Identify which cell holds the provided text, then report its [X, Y] central coordinate. 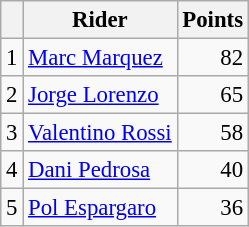
Rider [100, 20]
4 [12, 170]
5 [12, 208]
1 [12, 58]
Dani Pedrosa [100, 170]
36 [212, 208]
65 [212, 95]
Pol Espargaro [100, 208]
3 [12, 133]
Valentino Rossi [100, 133]
82 [212, 58]
40 [212, 170]
2 [12, 95]
Points [212, 20]
58 [212, 133]
Jorge Lorenzo [100, 95]
Marc Marquez [100, 58]
